Search for the cell housing the specified text and yield its [x, y] center coordinate. 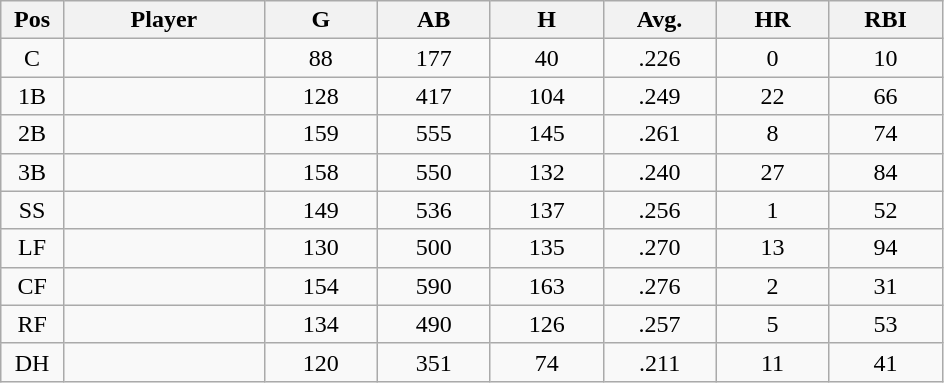
.270 [660, 248]
HR [772, 20]
555 [434, 134]
590 [434, 286]
Pos [32, 20]
536 [434, 210]
10 [886, 58]
0 [772, 58]
CF [32, 286]
500 [434, 248]
120 [320, 362]
31 [886, 286]
66 [886, 96]
177 [434, 58]
94 [886, 248]
5 [772, 324]
SS [32, 210]
3B [32, 172]
1B [32, 96]
154 [320, 286]
52 [886, 210]
RF [32, 324]
163 [546, 286]
2B [32, 134]
128 [320, 96]
132 [546, 172]
Player [164, 20]
104 [546, 96]
135 [546, 248]
13 [772, 248]
.276 [660, 286]
22 [772, 96]
AB [434, 20]
137 [546, 210]
550 [434, 172]
8 [772, 134]
159 [320, 134]
149 [320, 210]
130 [320, 248]
1 [772, 210]
40 [546, 58]
145 [546, 134]
41 [886, 362]
.240 [660, 172]
.249 [660, 96]
C [32, 58]
84 [886, 172]
126 [546, 324]
Avg. [660, 20]
158 [320, 172]
LF [32, 248]
G [320, 20]
417 [434, 96]
.261 [660, 134]
DH [32, 362]
2 [772, 286]
134 [320, 324]
.226 [660, 58]
.256 [660, 210]
H [546, 20]
27 [772, 172]
.257 [660, 324]
.211 [660, 362]
RBI [886, 20]
490 [434, 324]
11 [772, 362]
53 [886, 324]
351 [434, 362]
88 [320, 58]
